Return (x, y) of the center of cell containing provided text 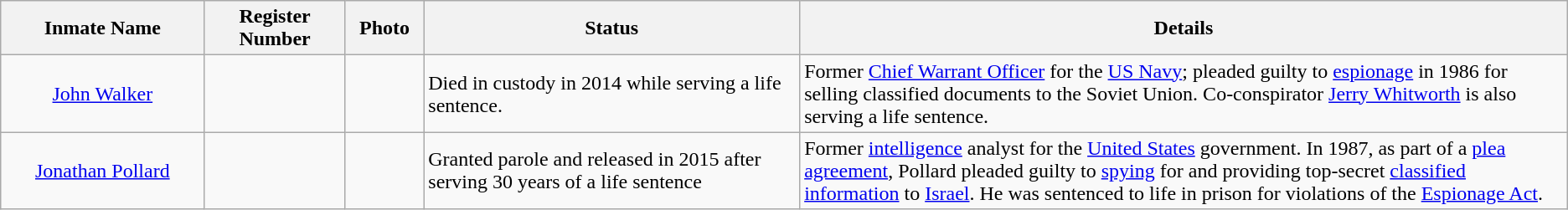
John Walker (102, 94)
Status (611, 28)
Details (1184, 28)
Jonathan Pollard (102, 171)
Granted parole and released in 2015 after serving 30 years of a life sentence (611, 171)
Photo (384, 28)
Died in custody in 2014 while serving a life sentence. (611, 94)
Register Number (275, 28)
Inmate Name (102, 28)
